Provide the [X, Y] coordinate of the cell's center where the given text is located.  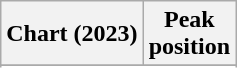
Chart (2023) [72, 34]
Peakposition [189, 34]
